Detect which cell encompasses the target text, then output its (x, y) center coordinate. 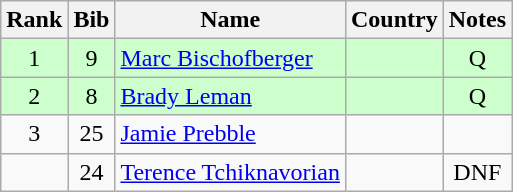
3 (34, 134)
Name (230, 20)
Terence Tchiknavorian (230, 172)
Country (394, 20)
Rank (34, 20)
Jamie Prebble (230, 134)
DNF (477, 172)
1 (34, 58)
2 (34, 96)
8 (92, 96)
Notes (477, 20)
25 (92, 134)
Brady Leman (230, 96)
Bib (92, 20)
24 (92, 172)
9 (92, 58)
Marc Bischofberger (230, 58)
